Return (x, y) of the center of cell containing provided text 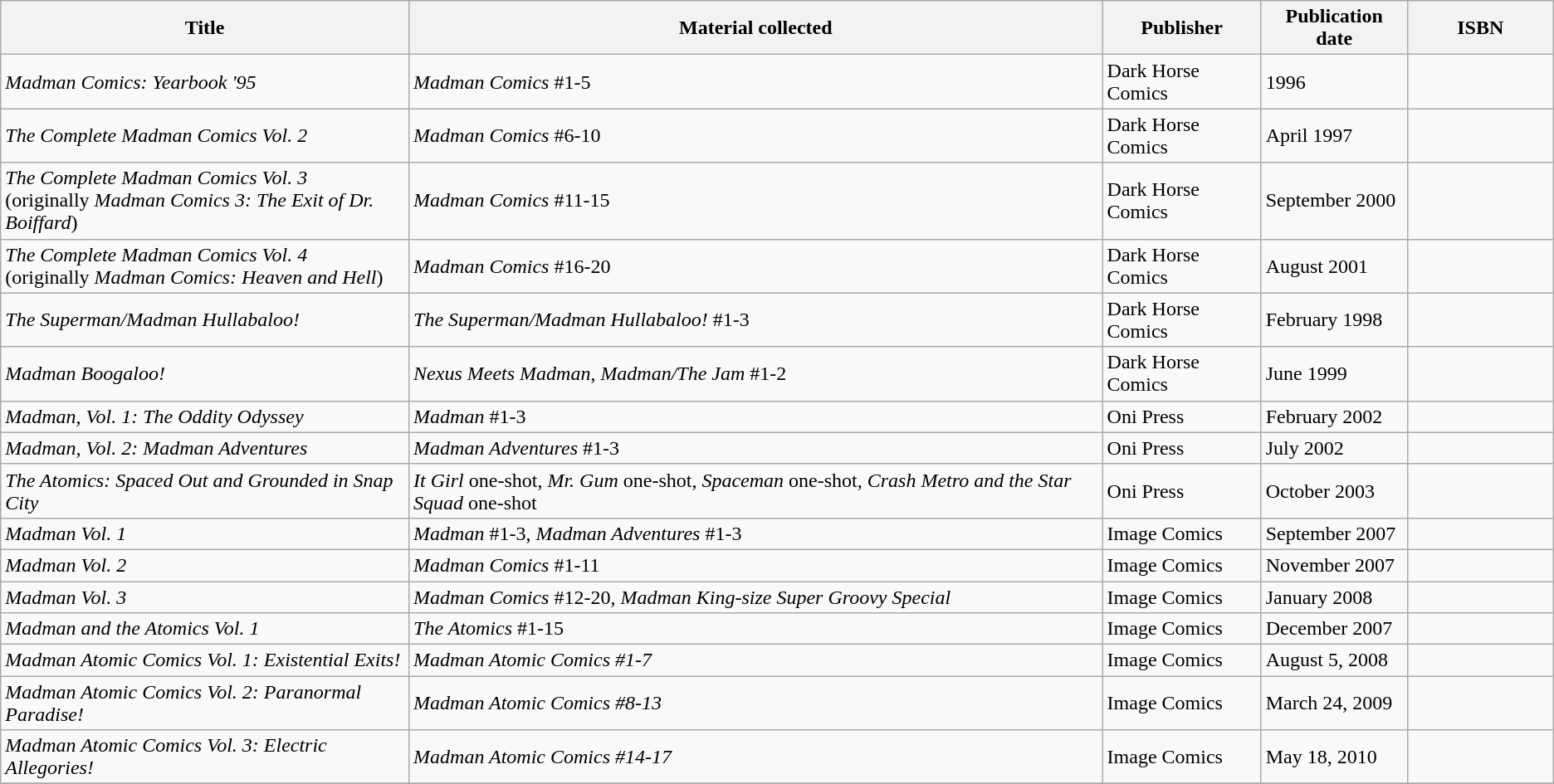
December 2007 (1334, 629)
The Atomics: Spaced Out and Grounded in Snap City (205, 491)
July 2002 (1334, 448)
Madman Atomic Comics Vol. 2: Paranormal Paradise! (205, 704)
August 2001 (1334, 265)
1996 (1334, 81)
Title (205, 28)
Madman Boogaloo! (205, 373)
March 24, 2009 (1334, 704)
May 18, 2010 (1334, 757)
Madman Comics #6-10 (756, 136)
Madman, Vol. 2: Madman Adventures (205, 448)
Madman Comics #1-11 (756, 565)
Madman Atomic Comics Vol. 1: Existential Exits! (205, 660)
Publication date (1334, 28)
February 2002 (1334, 416)
ISBN (1480, 28)
The Atomics #1-15 (756, 629)
The Superman/Madman Hullabaloo! #1-3 (756, 320)
The Complete Madman Comics Vol. 4(originally Madman Comics: Heaven and Hell) (205, 265)
The Superman/Madman Hullabaloo! (205, 320)
Madman Comics #16-20 (756, 265)
Madman Comics #11-15 (756, 201)
Madman Vol. 2 (205, 565)
October 2003 (1334, 491)
January 2008 (1334, 597)
Madman Comics: Yearbook '95 (205, 81)
It Girl one-shot, Mr. Gum one-shot, Spaceman one-shot, Crash Metro and the Star Squad one-shot (756, 491)
Madman Atomic Comics #14-17 (756, 757)
Madman Comics #1-5 (756, 81)
Madman Vol. 1 (205, 533)
February 1998 (1334, 320)
Madman Adventures #1-3 (756, 448)
Nexus Meets Madman, Madman/The Jam #1-2 (756, 373)
Madman Atomic Comics #8-13 (756, 704)
Madman Atomic Comics #1-7 (756, 660)
Madman, Vol. 1: The Oddity Odyssey (205, 416)
Madman Atomic Comics Vol. 3: Electric Allegories! (205, 757)
Publisher (1182, 28)
The Complete Madman Comics Vol. 2 (205, 136)
Madman #1-3 (756, 416)
June 1999 (1334, 373)
The Complete Madman Comics Vol. 3(originally Madman Comics 3: The Exit of Dr. Boiffard) (205, 201)
Madman and the Atomics Vol. 1 (205, 629)
August 5, 2008 (1334, 660)
September 2000 (1334, 201)
Madman #1-3, Madman Adventures #1-3 (756, 533)
April 1997 (1334, 136)
Material collected (756, 28)
Madman Vol. 3 (205, 597)
September 2007 (1334, 533)
Madman Comics #12-20, Madman King-size Super Groovy Special (756, 597)
November 2007 (1334, 565)
